Identify which cell holds the provided text, then report its [X, Y] central coordinate. 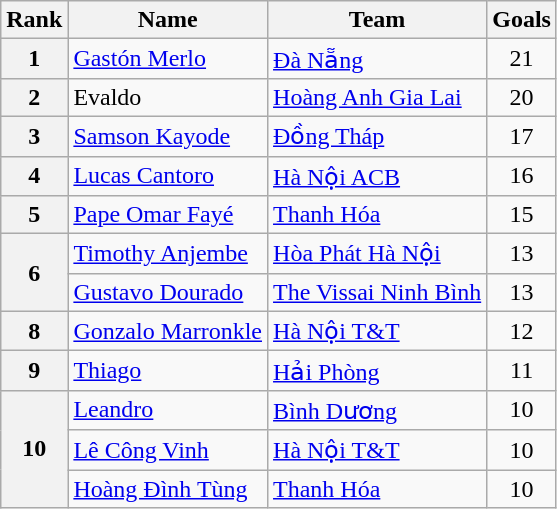
12 [522, 331]
Gustavo Dourado [168, 292]
17 [522, 136]
16 [522, 176]
21 [522, 59]
Evaldo [168, 97]
Hoàng Anh Gia Lai [378, 97]
Thiago [168, 371]
15 [522, 215]
9 [34, 371]
Name [168, 20]
2 [34, 97]
Goals [522, 20]
Hòa Phát Hà Nội [378, 254]
Bình Dương [378, 410]
Gastón Merlo [168, 59]
Pape Omar Fayé [168, 215]
Team [378, 20]
Hải Phòng [378, 371]
Đà Nẵng [378, 59]
Leandro [168, 410]
11 [522, 371]
5 [34, 215]
4 [34, 176]
Samson Kayode [168, 136]
Timothy Anjembe [168, 254]
8 [34, 331]
20 [522, 97]
Hà Nội ACB [378, 176]
Lucas Cantoro [168, 176]
1 [34, 59]
6 [34, 273]
The Vissai Ninh Bình [378, 292]
Hoàng Đình Tùng [168, 489]
Gonzalo Marronkle [168, 331]
Đồng Tháp [378, 136]
Lê Công Vinh [168, 450]
Rank [34, 20]
3 [34, 136]
